Determine the (X, Y) coordinate at the center of the cell enclosing the given text.  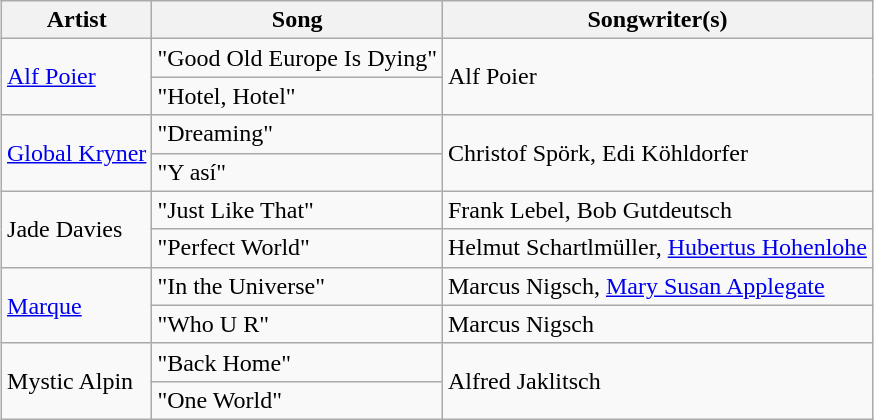
Mystic Alpin (77, 381)
"Hotel, Hotel" (298, 96)
"One World" (298, 400)
"Dreaming" (298, 134)
Artist (77, 20)
Songwriter(s) (657, 20)
Global Kryner (77, 153)
Song (298, 20)
Christof Spörk, Edi Köhldorfer (657, 153)
"Good Old Europe Is Dying" (298, 58)
Alfred Jaklitsch (657, 381)
Marcus Nigsch, Mary Susan Applegate (657, 286)
Frank Lebel, Bob Gutdeutsch (657, 210)
"Y así" (298, 172)
"Perfect World" (298, 248)
"Who U R" (298, 324)
Marcus Nigsch (657, 324)
"In the Universe" (298, 286)
"Back Home" (298, 362)
"Just Like That" (298, 210)
Marque (77, 305)
Jade Davies (77, 229)
Helmut Schartlmüller, Hubertus Hohenlohe (657, 248)
